Return the (X, Y) coordinate for the center point of the cell that contains the specified text.  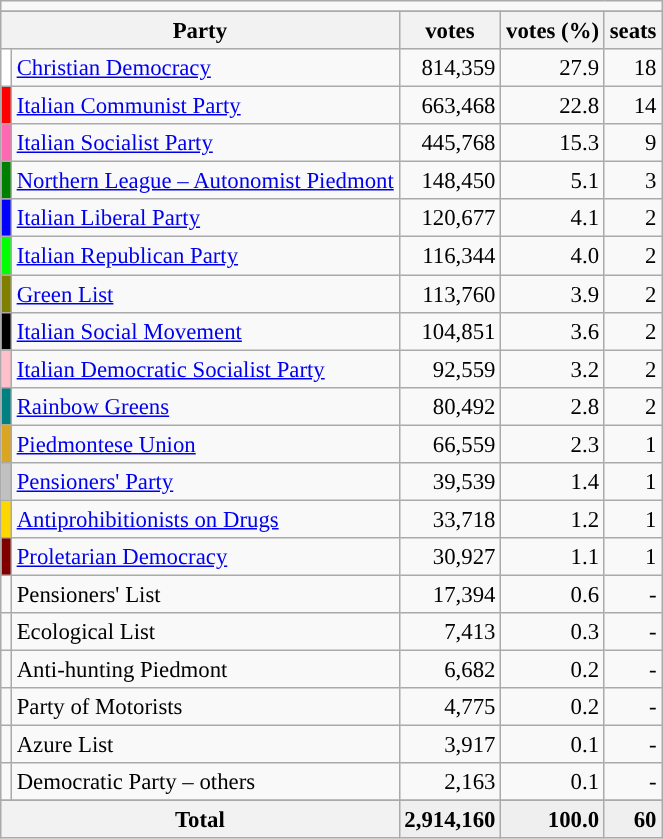
Italian Democratic Socialist Party (205, 369)
14 (632, 106)
Italian Republican Party (205, 256)
148,450 (450, 181)
104,851 (450, 331)
814,359 (450, 68)
Democratic Party – others (205, 782)
17,394 (450, 594)
3.2 (553, 369)
7,413 (450, 632)
663,468 (450, 106)
Party of Motorists (205, 707)
66,559 (450, 444)
60 (632, 820)
120,677 (450, 219)
Pensioners' Party (205, 482)
445,768 (450, 143)
seats (632, 31)
3 (632, 181)
Italian Communist Party (205, 106)
0.6 (553, 594)
Northern League – Autonomist Piedmont (205, 181)
Pensioners' List (205, 594)
100.0 (553, 820)
votes (450, 31)
Christian Democracy (205, 68)
Party (200, 31)
39,539 (450, 482)
3.9 (553, 294)
22.8 (553, 106)
Azure List (205, 745)
18 (632, 68)
Rainbow Greens (205, 406)
1.1 (553, 557)
5.1 (553, 181)
Total (200, 820)
30,927 (450, 557)
Italian Socialist Party (205, 143)
116,344 (450, 256)
2,163 (450, 782)
4.1 (553, 219)
votes (%) (553, 31)
0.3 (553, 632)
2.8 (553, 406)
4.0 (553, 256)
Green List (205, 294)
Piedmontese Union (205, 444)
27.9 (553, 68)
4,775 (450, 707)
9 (632, 143)
6,682 (450, 670)
2,914,160 (450, 820)
113,760 (450, 294)
Proletarian Democracy (205, 557)
Ecological List (205, 632)
15.3 (553, 143)
1.2 (553, 519)
1.4 (553, 482)
80,492 (450, 406)
92,559 (450, 369)
Italian Liberal Party (205, 219)
Italian Social Movement (205, 331)
3.6 (553, 331)
3,917 (450, 745)
2.3 (553, 444)
33,718 (450, 519)
Antiprohibitionists on Drugs (205, 519)
Anti-hunting Piedmont (205, 670)
